Determine the (x, y) coordinate at the center of the cell enclosing the given text.  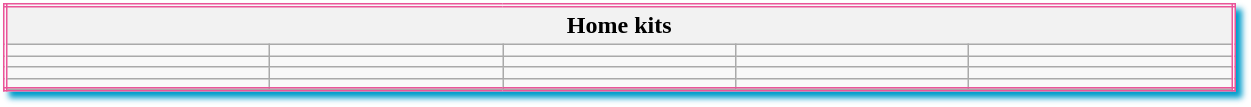
Home kits (619, 25)
